Pinpoint the cell where the given text exists, returning its [x, y] midpoint coordinate. 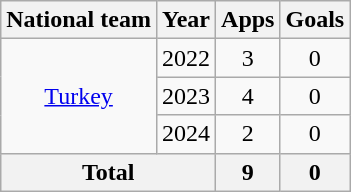
3 [248, 58]
2 [248, 134]
9 [248, 172]
2022 [186, 58]
National team [79, 20]
4 [248, 96]
2024 [186, 134]
Apps [248, 20]
Turkey [79, 96]
Goals [315, 20]
Year [186, 20]
2023 [186, 96]
Total [108, 172]
